Detect which cell encompasses the target text, then output its [X, Y] center coordinate. 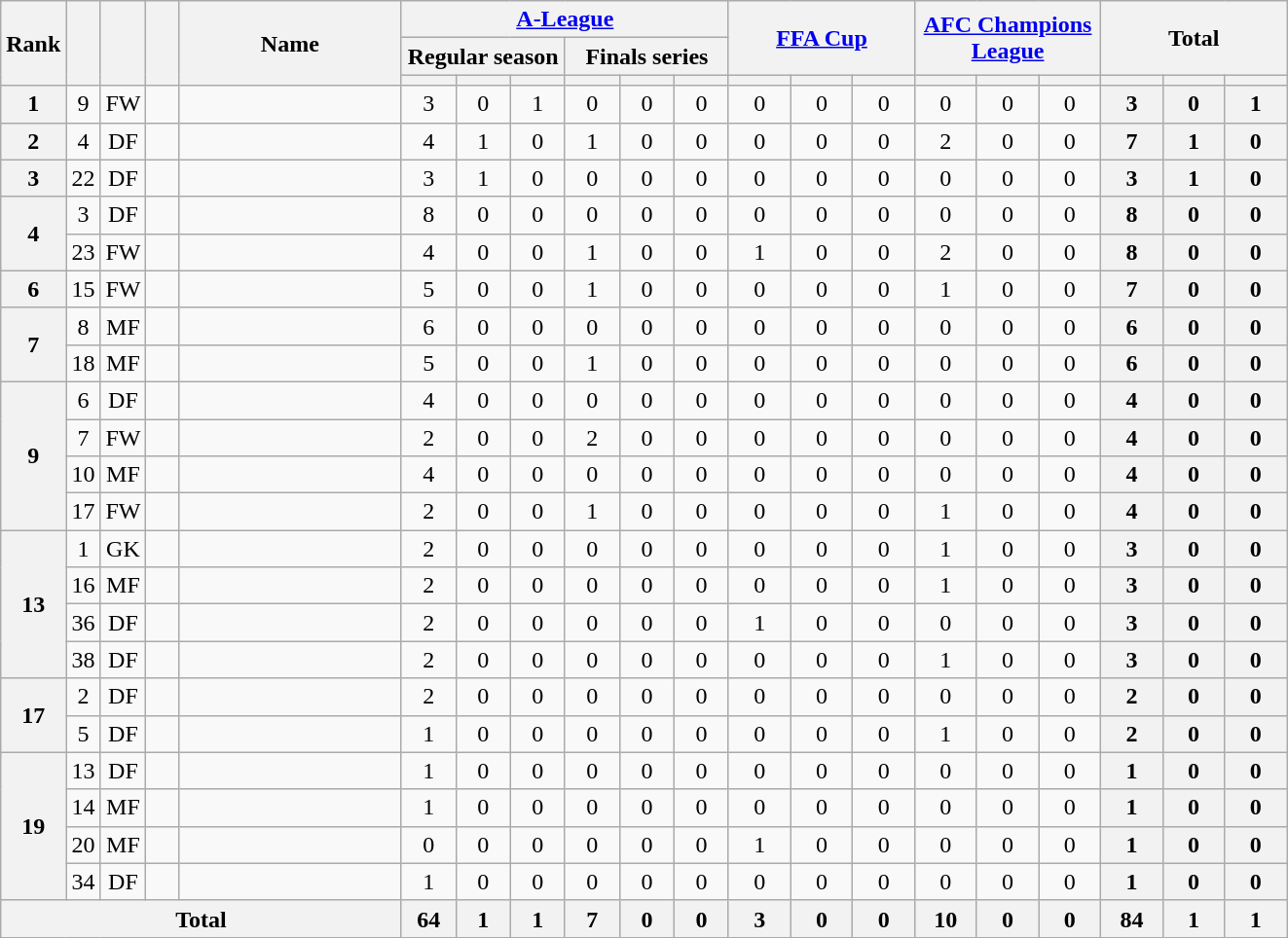
34 [84, 882]
22 [84, 178]
16 [84, 586]
AFC Champions League [1009, 38]
84 [1132, 919]
A-League [565, 19]
20 [84, 845]
64 [428, 919]
Regular season [483, 56]
FFA Cup [822, 38]
38 [84, 660]
23 [84, 252]
15 [84, 289]
18 [84, 363]
Name [290, 43]
19 [33, 826]
Finals series [646, 56]
14 [84, 808]
GK [123, 549]
36 [84, 623]
Rank [33, 43]
